From the cell containing the given text, extract its center point as [x, y] coordinate. 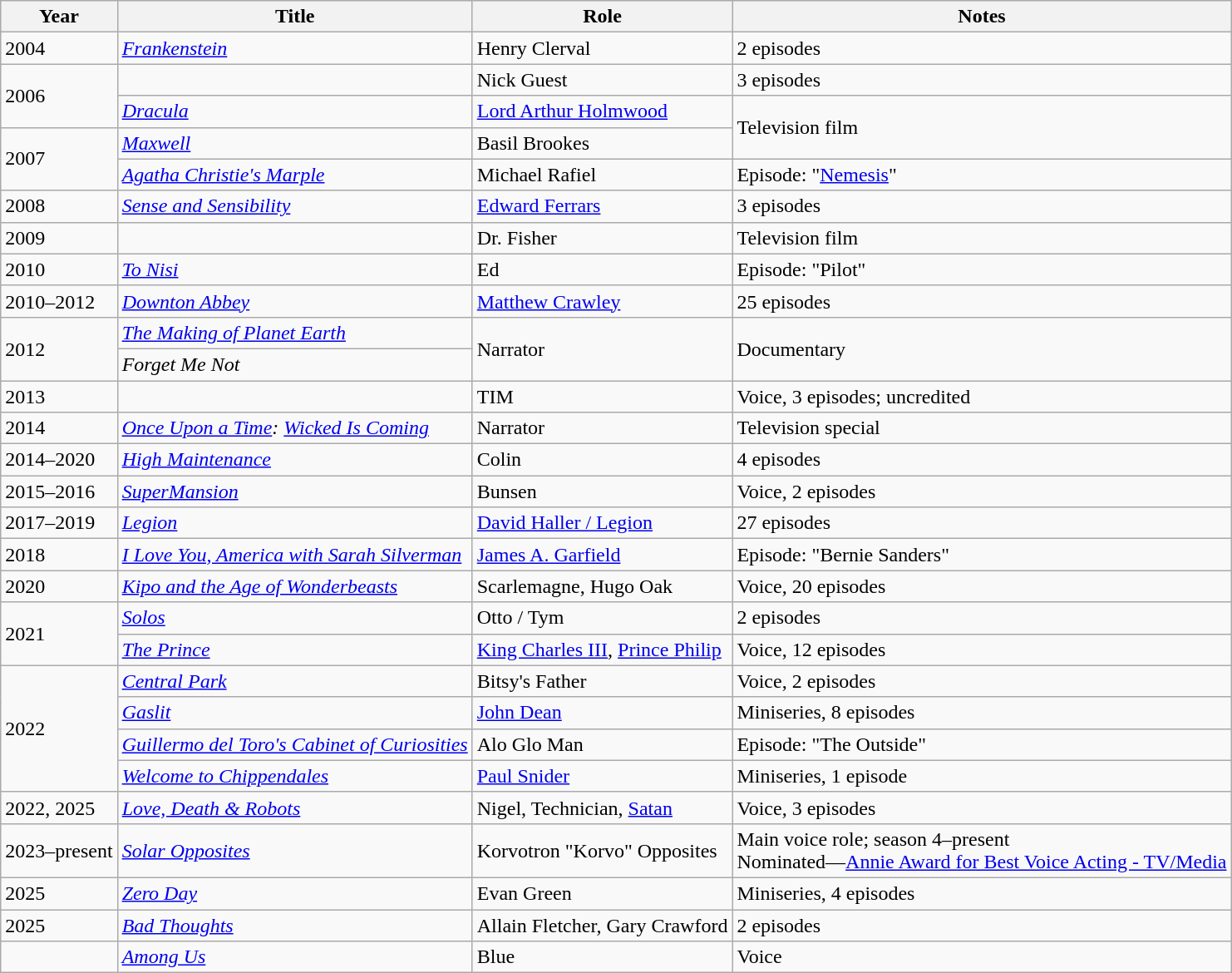
Miniseries, 1 episode [982, 776]
Episode: "Bernie Sanders" [982, 555]
Voice [982, 957]
Michael Rafiel [602, 175]
Alo Glo Man [602, 744]
2006 [59, 96]
Role [602, 17]
Sense and Sensibility [294, 206]
Basil Brookes [602, 143]
Frankenstein [294, 48]
Main voice role; season 4–presentNominated—Annie Award for Best Voice Acting - TV/Media [982, 850]
John Dean [602, 713]
Episode: "Nemesis" [982, 175]
2012 [59, 348]
Miniseries, 8 episodes [982, 713]
Blue [602, 957]
Edward Ferrars [602, 206]
2010–2012 [59, 301]
2014 [59, 428]
Voice, 12 episodes [982, 649]
Voice, 3 episodes [982, 808]
Scarlemagne, Hugo Oak [602, 586]
Episode: "Pilot" [982, 269]
Dracula [294, 111]
Gaslit [294, 713]
2014–2020 [59, 460]
Welcome to Chippendales [294, 776]
Downton Abbey [294, 301]
Maxwell [294, 143]
Otto / Tym [602, 618]
Colin [602, 460]
Ed [602, 269]
2008 [59, 206]
The Making of Planet Earth [294, 333]
2022 [59, 729]
Nick Guest [602, 80]
Television special [982, 428]
Once Upon a Time: Wicked Is Coming [294, 428]
Henry Clerval [602, 48]
Agatha Christie's Marple [294, 175]
Forget Me Not [294, 364]
Title [294, 17]
Among Us [294, 957]
Bunsen [602, 491]
Kipo and the Age of Wonderbeasts [294, 586]
2017–2019 [59, 523]
2007 [59, 159]
David Haller / Legion [602, 523]
Bitsy's Father [602, 681]
4 episodes [982, 460]
Dr. Fisher [602, 238]
Zero Day [294, 893]
Notes [982, 17]
Lord Arthur Holmwood [602, 111]
Voice, 3 episodes; uncredited [982, 397]
Guillermo del Toro's Cabinet of Curiosities [294, 744]
Voice, 20 episodes [982, 586]
2009 [59, 238]
25 episodes [982, 301]
SuperMansion [294, 491]
Evan Green [602, 893]
King Charles III, Prince Philip [602, 649]
27 episodes [982, 523]
To Nisi [294, 269]
2004 [59, 48]
Allain Fletcher, Gary Crawford [602, 926]
2015–2016 [59, 491]
2013 [59, 397]
2022, 2025 [59, 808]
Nigel, Technician, Satan [602, 808]
High Maintenance [294, 460]
Bad Thoughts [294, 926]
Central Park [294, 681]
Solos [294, 618]
2023–present [59, 850]
Matthew Crawley [602, 301]
Documentary [982, 348]
James A. Garfield [602, 555]
2020 [59, 586]
2010 [59, 269]
I Love You, America with Sarah Silverman [294, 555]
Legion [294, 523]
Episode: "The Outside" [982, 744]
Korvotron "Korvo" Opposites [602, 850]
Miniseries, 4 episodes [982, 893]
Love, Death & Robots [294, 808]
TIM [602, 397]
2018 [59, 555]
2021 [59, 634]
Year [59, 17]
Solar Opposites [294, 850]
The Prince [294, 649]
Paul Snider [602, 776]
